Extract the [X, Y] coordinate from the center of the cell holding the provided text.  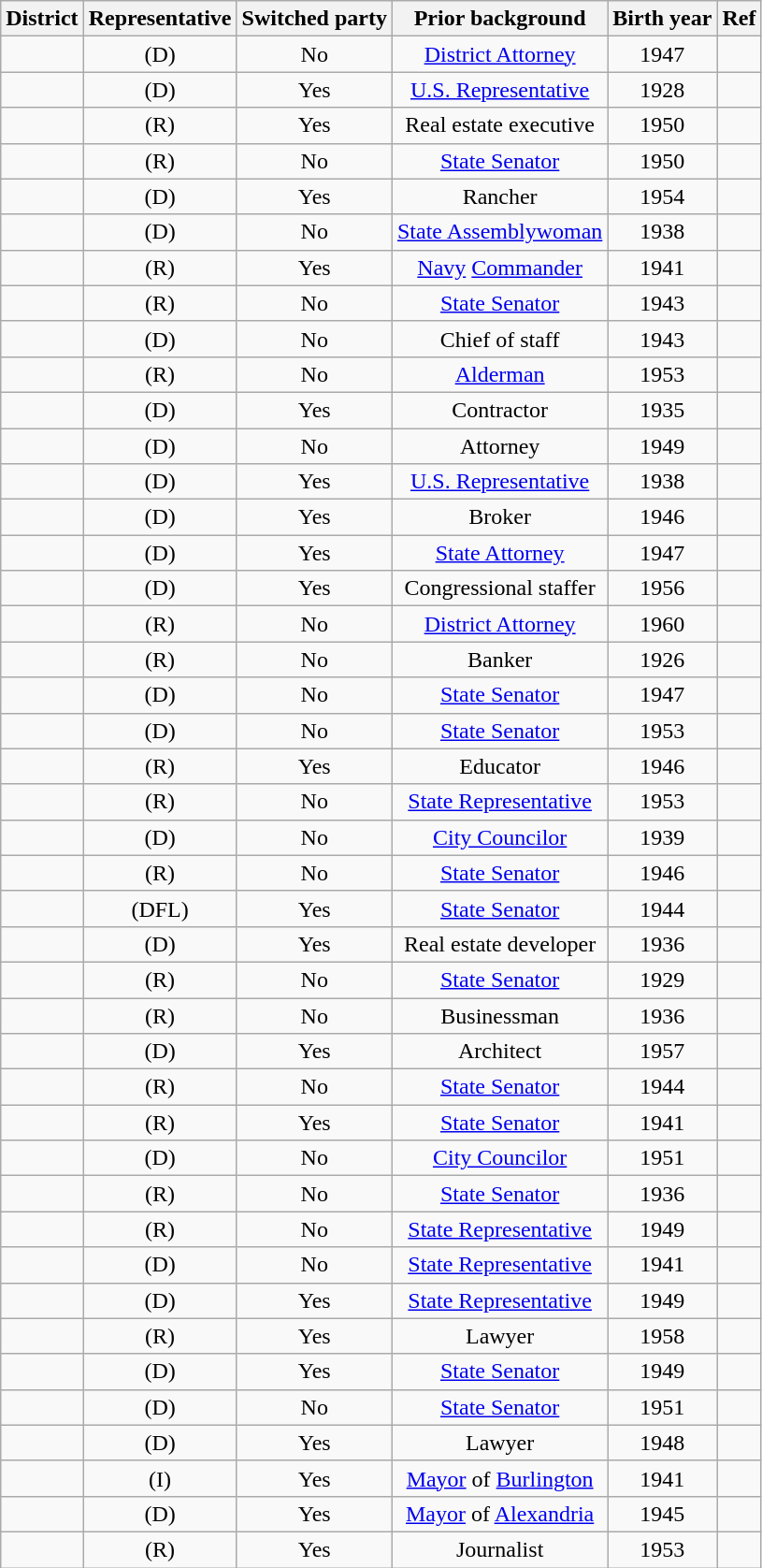
Representative [160, 19]
1958 [662, 1336]
Birth year [662, 19]
Prior background [499, 19]
1957 [662, 1052]
State Attorney [499, 553]
Congressional staffer [499, 588]
Chief of staff [499, 339]
Banker [499, 660]
State Assemblywoman [499, 232]
Businessman [499, 1015]
1928 [662, 90]
Attorney [499, 446]
Alderman [499, 374]
Mayor of Alexandria [499, 1514]
1956 [662, 588]
Broker [499, 517]
District [42, 19]
Architect [499, 1052]
Navy Commander [499, 268]
1929 [662, 980]
1939 [662, 837]
Mayor of Burlington [499, 1478]
Educator [499, 766]
1945 [662, 1514]
(DFL) [160, 908]
Journalist [499, 1549]
Contractor [499, 410]
Rancher [499, 196]
Switched party [314, 19]
1954 [662, 196]
1948 [662, 1443]
1960 [662, 624]
Real estate executive [499, 125]
1935 [662, 410]
Real estate developer [499, 944]
Ref [739, 19]
1926 [662, 660]
(I) [160, 1478]
